Return the [X, Y] coordinate for the center point of the cell that contains the specified text.  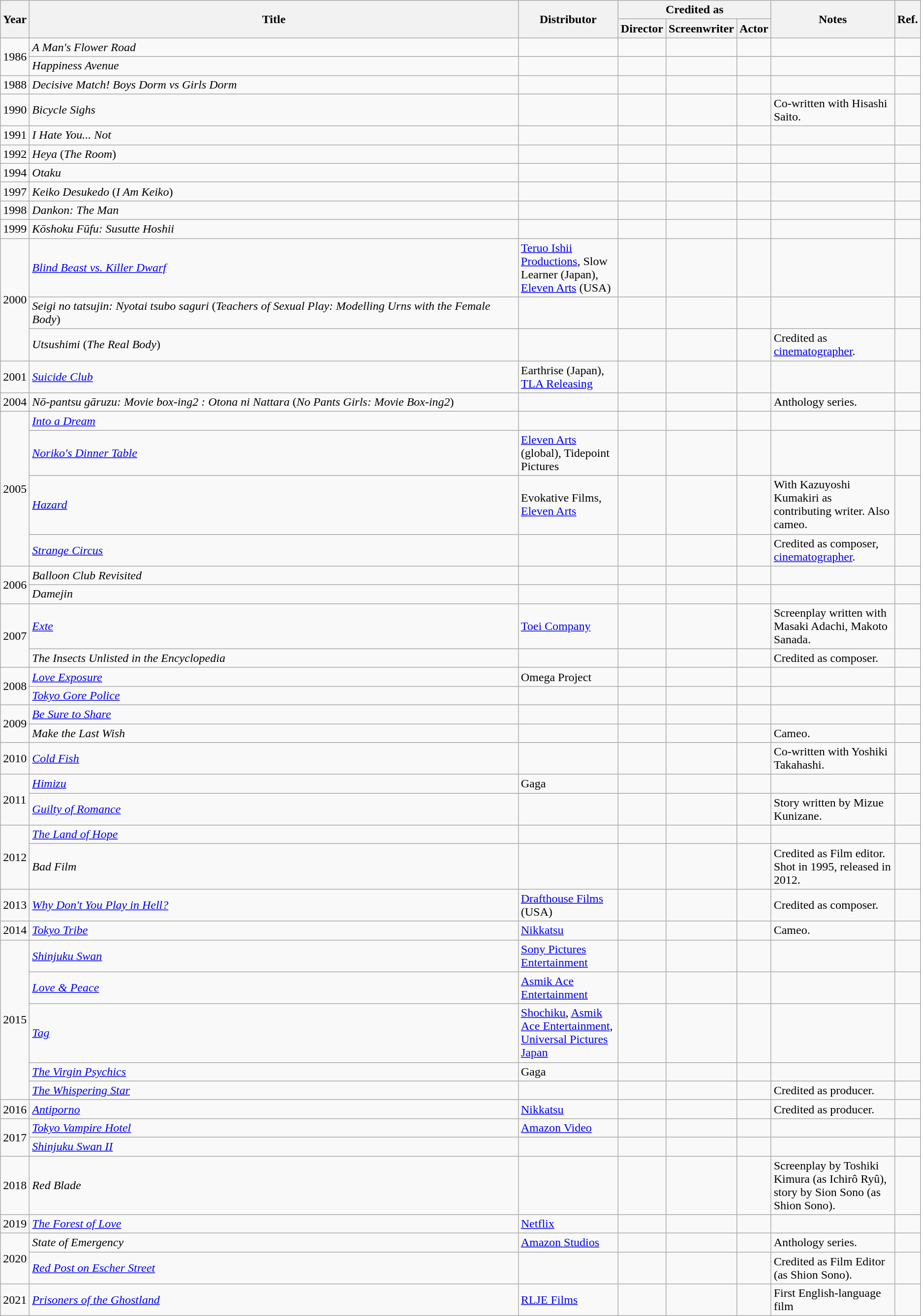
2012 [15, 857]
Credited as composer, cinematographer. [832, 550]
Red Post on Escher Street [274, 1268]
1991 [15, 135]
Keiko Desukedo (I Am Keiko) [274, 191]
Damejin [274, 594]
Shinjuku Swan II [274, 1146]
Credited as [695, 10]
Year [15, 19]
2009 [15, 723]
1999 [15, 229]
Distributor [568, 19]
Kōshoku Fūfu: Susutte Hoshii [274, 229]
RLJE Films [568, 1300]
Shochiku, Asmik Ace Entertainment, Universal Pictures Japan [568, 1033]
Drafthouse Films (USA) [568, 905]
Make the Last Wish [274, 733]
Screenplay written with Masaki Adachi, Makoto Sanada. [832, 626]
Teruo Ishii Productions, Slow Learner (Japan), Eleven Arts (USA) [568, 268]
1986 [15, 57]
Credited as Film editor. Shot in 1995, released in 2012. [832, 867]
Evokative Films, Eleven Arts [568, 505]
Notes [832, 19]
Omega Project [568, 677]
2008 [15, 686]
The Land of Hope [274, 835]
2020 [15, 1259]
Love Exposure [274, 677]
State of Emergency [274, 1243]
1992 [15, 154]
Story written by Mizue Kunizane. [832, 809]
Eleven Arts (global), Tidepoint Pictures [568, 453]
Guilty of Romance [274, 809]
Credited as cinematographer. [832, 345]
Toei Company [568, 626]
1994 [15, 173]
2007 [15, 635]
2014 [15, 930]
Utsushimi (The Real Body) [274, 345]
Cold Fish [274, 758]
2010 [15, 758]
First English-language film [832, 1300]
The Whispering Star [274, 1090]
Dankon: The Man [274, 210]
The Insects Unlisted in the Encyclopedia [274, 658]
2001 [15, 377]
2004 [15, 402]
Balloon Club Revisited [274, 575]
Be Sure to Share [274, 714]
I Hate You... Not [274, 135]
Director [642, 29]
Netflix [568, 1224]
Bad Film [274, 867]
2017 [15, 1137]
2015 [15, 1020]
Suicide Club [274, 377]
Title [274, 19]
Seigi no tatsujin: Nyotai tsubo saguri (Teachers of Sexual Play: Modelling Urns with the Female Body) [274, 313]
Red Blade [274, 1185]
Tokyo Tribe [274, 930]
Happiness Avenue [274, 66]
1998 [15, 210]
Shinjuku Swan [274, 956]
2018 [15, 1185]
Hazard [274, 505]
Screenwriter [702, 29]
Screenplay by Toshiki Kimura (as Ichirô Ryû), story by Sion Sono (as Shion Sono). [832, 1185]
2011 [15, 800]
Co-written with Yoshiki Takahashi. [832, 758]
2021 [15, 1300]
Love & Peace [274, 987]
2019 [15, 1224]
Tokyo Vampire Hotel [274, 1128]
Antiporno [274, 1109]
Tag [274, 1033]
Amazon Video [568, 1128]
Exte [274, 626]
2016 [15, 1109]
Strange Circus [274, 550]
2013 [15, 905]
2006 [15, 585]
Co-written with Hisashi Saito. [832, 110]
The Forest of Love [274, 1224]
Nō-pantsu gāruzu: Movie box-ing2 : Otona ni Nattara (No Pants Girls: Movie Box-ing2) [274, 402]
1990 [15, 110]
1997 [15, 191]
Tokyo Gore Police [274, 695]
Actor [754, 29]
Otaku [274, 173]
Amazon Studios [568, 1243]
Sony Pictures Entertainment [568, 956]
2000 [15, 299]
Heya (The Room) [274, 154]
Earthrise (Japan), TLA Releasing [568, 377]
Decisive Match! Boys Dorm vs Girls Dorm [274, 85]
Bicycle Sighs [274, 110]
Himizu [274, 784]
Blind Beast vs. Killer Dwarf [274, 268]
With Kazuyoshi Kumakiri as contributing writer. Also cameo. [832, 505]
The Virgin Psychics [274, 1072]
Noriko's Dinner Table [274, 453]
A Man's Flower Road [274, 47]
Prisoners of the Ghostland [274, 1300]
Credited as Film Editor (as Shion Sono). [832, 1268]
Into a Dream [274, 421]
Asmik Ace Entertainment [568, 987]
Ref. [907, 19]
Why Don't You Play in Hell? [274, 905]
1988 [15, 85]
2005 [15, 489]
